Determine the [X, Y] coordinate at the center of the cell enclosing the given text.  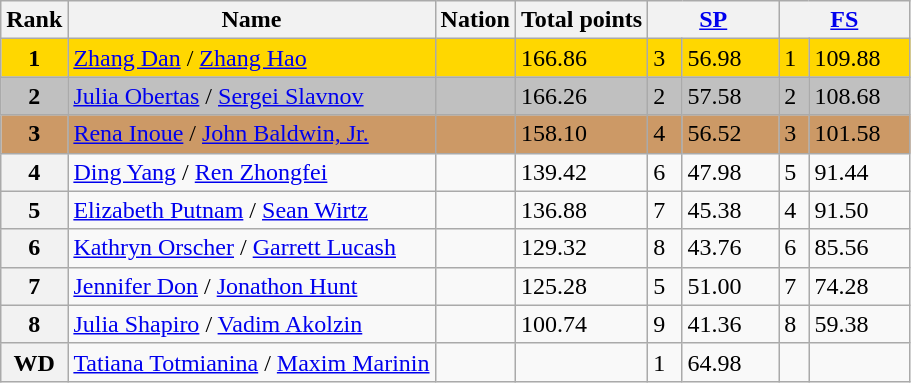
91.50 [860, 210]
91.44 [860, 172]
43.76 [730, 248]
WD [34, 362]
Kathryn Orscher / Garrett Lucash [252, 248]
108.68 [860, 96]
56.98 [730, 58]
Ding Yang / Ren Zhongfei [252, 172]
Nation [475, 20]
45.38 [730, 210]
57.58 [730, 96]
100.74 [581, 324]
166.86 [581, 58]
SP [714, 20]
136.88 [581, 210]
47.98 [730, 172]
101.58 [860, 134]
FS [844, 20]
56.52 [730, 134]
9 [665, 324]
Rank [34, 20]
139.42 [581, 172]
Total points [581, 20]
85.56 [860, 248]
Jennifer Don / Jonathon Hunt [252, 286]
129.32 [581, 248]
Rena Inoue / John Baldwin, Jr. [252, 134]
Name [252, 20]
51.00 [730, 286]
64.98 [730, 362]
Julia Obertas / Sergei Slavnov [252, 96]
Tatiana Totmianina / Maxim Marinin [252, 362]
41.36 [730, 324]
Julia Shapiro / Vadim Akolzin [252, 324]
109.88 [860, 58]
158.10 [581, 134]
166.26 [581, 96]
59.38 [860, 324]
74.28 [860, 286]
Zhang Dan / Zhang Hao [252, 58]
125.28 [581, 286]
Elizabeth Putnam / Sean Wirtz [252, 210]
